Identify which cell holds the provided text, then report its [x, y] central coordinate. 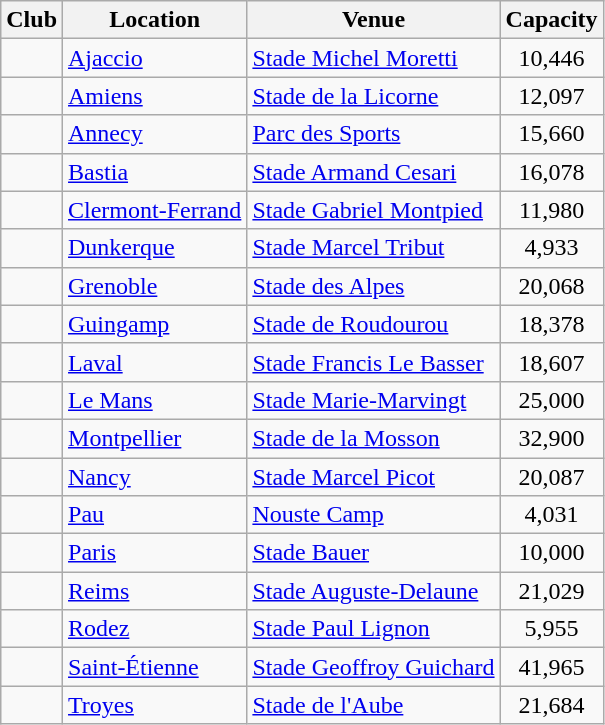
Stade de la Mosson [374, 438]
Stade de l'Aube [374, 705]
Stade des Alpes [374, 286]
Stade Gabriel Montpied [374, 210]
Montpellier [155, 438]
Troyes [155, 705]
Stade Marcel Tribut [374, 248]
Annecy [155, 134]
5,955 [552, 629]
20,087 [552, 477]
Stade de Roudourou [374, 324]
Le Mans [155, 400]
Stade Francis Le Basser [374, 362]
21,029 [552, 591]
Dunkerque [155, 248]
20,068 [552, 286]
15,660 [552, 134]
Capacity [552, 20]
21,684 [552, 705]
Paris [155, 553]
Amiens [155, 96]
18,607 [552, 362]
10,446 [552, 58]
Stade Michel Moretti [374, 58]
25,000 [552, 400]
Saint-Étienne [155, 667]
Guingamp [155, 324]
10,000 [552, 553]
4,933 [552, 248]
Ajaccio [155, 58]
Rodez [155, 629]
41,965 [552, 667]
Bastia [155, 172]
Nouste Camp [374, 515]
4,031 [552, 515]
Stade Bauer [374, 553]
Stade Geoffroy Guichard [374, 667]
16,078 [552, 172]
Club [32, 20]
Stade Paul Lignon [374, 629]
Pau [155, 515]
Stade Marcel Picot [374, 477]
Laval [155, 362]
Stade Armand Cesari [374, 172]
Stade de la Licorne [374, 96]
32,900 [552, 438]
Stade Marie-Marvingt [374, 400]
Reims [155, 591]
12,097 [552, 96]
Nancy [155, 477]
11,980 [552, 210]
Clermont-Ferrand [155, 210]
Stade Auguste-Delaune [374, 591]
Venue [374, 20]
Parc des Sports [374, 134]
Location [155, 20]
Grenoble [155, 286]
18,378 [552, 324]
